Locate the cell with the specified text and output its (X, Y) center coordinate. 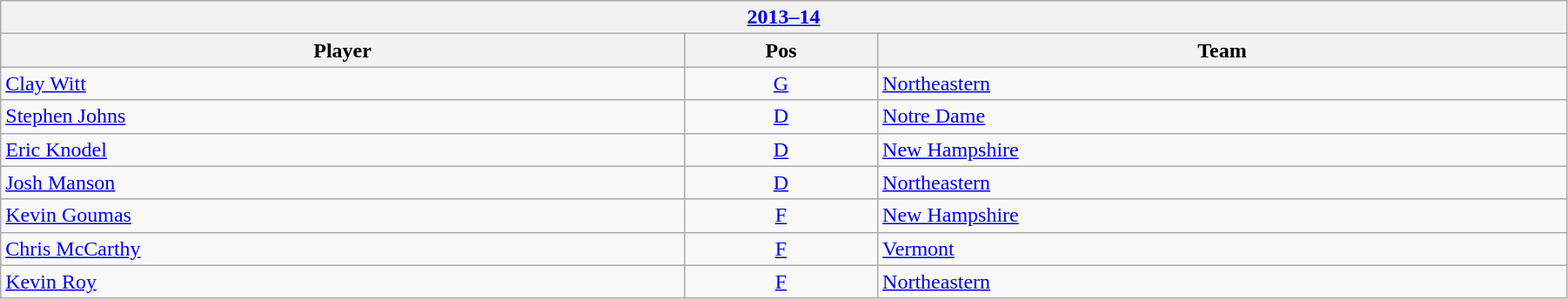
Team (1223, 50)
Notre Dame (1223, 116)
Kevin Roy (343, 282)
2013–14 (784, 17)
Josh Manson (343, 183)
Vermont (1223, 249)
G (781, 83)
Chris McCarthy (343, 249)
Clay Witt (343, 83)
Player (343, 50)
Kevin Goumas (343, 216)
Pos (781, 50)
Stephen Johns (343, 116)
Eric Knodel (343, 149)
